Return the [x, y] coordinate for the center point of the cell that contains the specified text.  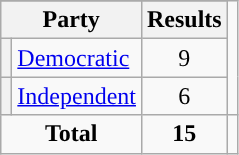
Total [72, 134]
Results [184, 20]
9 [184, 58]
15 [184, 134]
6 [184, 96]
Party [72, 20]
Democratic [77, 58]
Independent [77, 96]
